Determine the [X, Y] coordinate at the center of the cell enclosing the given text.  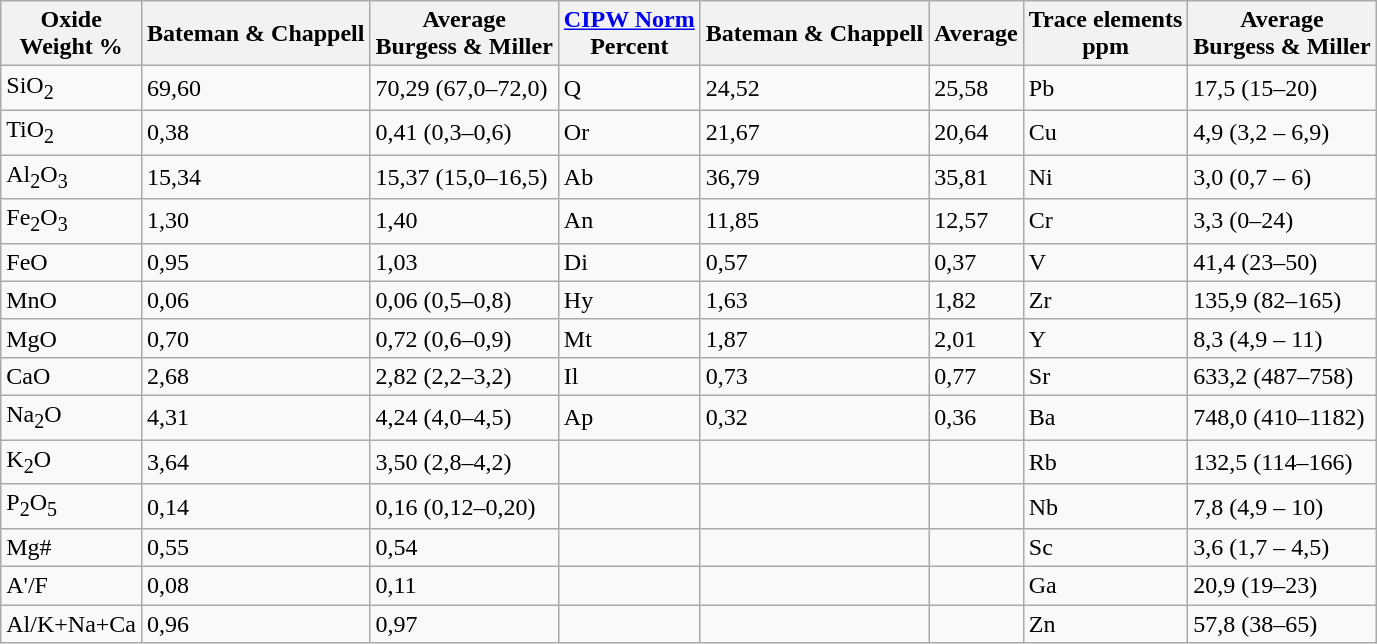
1,87 [814, 338]
An [629, 221]
CIPW Norm Percent [629, 34]
0,73 [814, 376]
8,3 (4,9 – 11) [1282, 338]
20,64 [976, 132]
Il [629, 376]
1,30 [256, 221]
3,50 (2,8–4,2) [464, 462]
0,36 [976, 417]
0,06 [256, 300]
0,54 [464, 547]
Ga [1106, 586]
2,82 (2,2–3,2) [464, 376]
Ab [629, 176]
K2O [72, 462]
132,5 (114–166) [1282, 462]
3,0 (0,7 – 6) [1282, 176]
11,85 [814, 221]
15,37 (15,0–16,5) [464, 176]
0,95 [256, 262]
0,14 [256, 506]
3,3 (0–24) [1282, 221]
Cr [1106, 221]
Mt [629, 338]
135,9 (82–165) [1282, 300]
57,8 (38–65) [1282, 624]
Ba [1106, 417]
0,11 [464, 586]
748,0 (410–1182) [1282, 417]
0,41 (0,3–0,6) [464, 132]
MgO [72, 338]
TiO2 [72, 132]
0,06 (0,5–0,8) [464, 300]
Zr [1106, 300]
0,38 [256, 132]
0,55 [256, 547]
633,2 (487–758) [1282, 376]
1,82 [976, 300]
21,67 [814, 132]
0,08 [256, 586]
69,60 [256, 88]
A'/F [72, 586]
Pb [1106, 88]
Sr [1106, 376]
41,4 (23–50) [1282, 262]
0,16 (0,12–0,20) [464, 506]
0,70 [256, 338]
Y [1106, 338]
V [1106, 262]
0,97 [464, 624]
4,9 (3,2 – 6,9) [1282, 132]
4,31 [256, 417]
0,32 [814, 417]
Q [629, 88]
4,24 (4,0–4,5) [464, 417]
Zn [1106, 624]
1,63 [814, 300]
24,52 [814, 88]
70,29 (67,0–72,0) [464, 88]
1,40 [464, 221]
Al/K+Na+Ca [72, 624]
Trace elements ppm [1106, 34]
0,96 [256, 624]
20,9 (19–23) [1282, 586]
0,72 (0,6–0,9) [464, 338]
Average [976, 34]
Mg# [72, 547]
3,64 [256, 462]
Or [629, 132]
Ap [629, 417]
15,34 [256, 176]
Hy [629, 300]
25,58 [976, 88]
Fe2O3 [72, 221]
1,03 [464, 262]
MnO [72, 300]
Rb [1106, 462]
Na2O [72, 417]
17,5 (15–20) [1282, 88]
36,79 [814, 176]
Nb [1106, 506]
Oxide Weight % [72, 34]
0,37 [976, 262]
Cu [1106, 132]
12,57 [976, 221]
Sc [1106, 547]
FeO [72, 262]
2,01 [976, 338]
Al2O3 [72, 176]
Di [629, 262]
35,81 [976, 176]
2,68 [256, 376]
7,8 (4,9 – 10) [1282, 506]
3,6 (1,7 – 4,5) [1282, 547]
P2O5 [72, 506]
0,77 [976, 376]
SiO2 [72, 88]
CaO [72, 376]
0,57 [814, 262]
Ni [1106, 176]
